Identify which cell holds the provided text, then report its [X, Y] central coordinate. 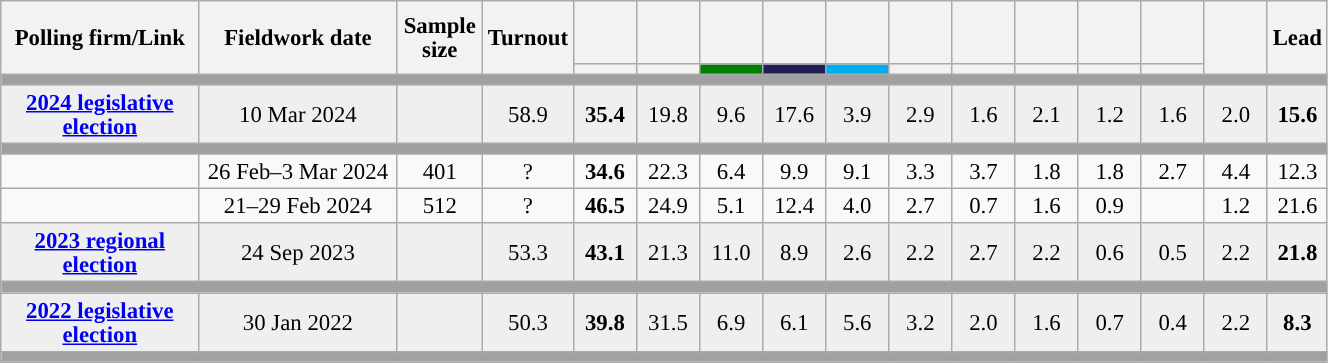
17.6 [794, 114]
2022 legislative election [100, 322]
58.9 [528, 114]
21–29 Feb 2024 [298, 206]
6.1 [794, 322]
8.9 [794, 254]
9.6 [732, 114]
26 Feb–3 Mar 2024 [298, 172]
10 Mar 2024 [298, 114]
Sample size [440, 38]
2024 legislative election [100, 114]
4.4 [1236, 172]
46.5 [604, 206]
21.3 [668, 254]
2.6 [858, 254]
8.3 [1297, 322]
0.5 [1172, 254]
401 [440, 172]
0.6 [1110, 254]
19.8 [668, 114]
53.3 [528, 254]
31.5 [668, 322]
24.9 [668, 206]
2.1 [1046, 114]
24 Sep 2023 [298, 254]
15.6 [1297, 114]
43.1 [604, 254]
0.4 [1172, 322]
3.2 [920, 322]
3.9 [858, 114]
Polling firm/Link [100, 38]
6.9 [732, 322]
9.1 [858, 172]
5.1 [732, 206]
512 [440, 206]
2023 regional election [100, 254]
21.6 [1297, 206]
21.8 [1297, 254]
3.7 [984, 172]
3.3 [920, 172]
0.9 [1110, 206]
4.0 [858, 206]
Turnout [528, 38]
30 Jan 2022 [298, 322]
Fieldwork date [298, 38]
22.3 [668, 172]
9.9 [794, 172]
39.8 [604, 322]
6.4 [732, 172]
12.4 [794, 206]
50.3 [528, 322]
35.4 [604, 114]
11.0 [732, 254]
2.9 [920, 114]
5.6 [858, 322]
34.6 [604, 172]
Lead [1297, 38]
12.3 [1297, 172]
